Scan for the cell matching the given text and deliver its (X, Y) coordinate at center. 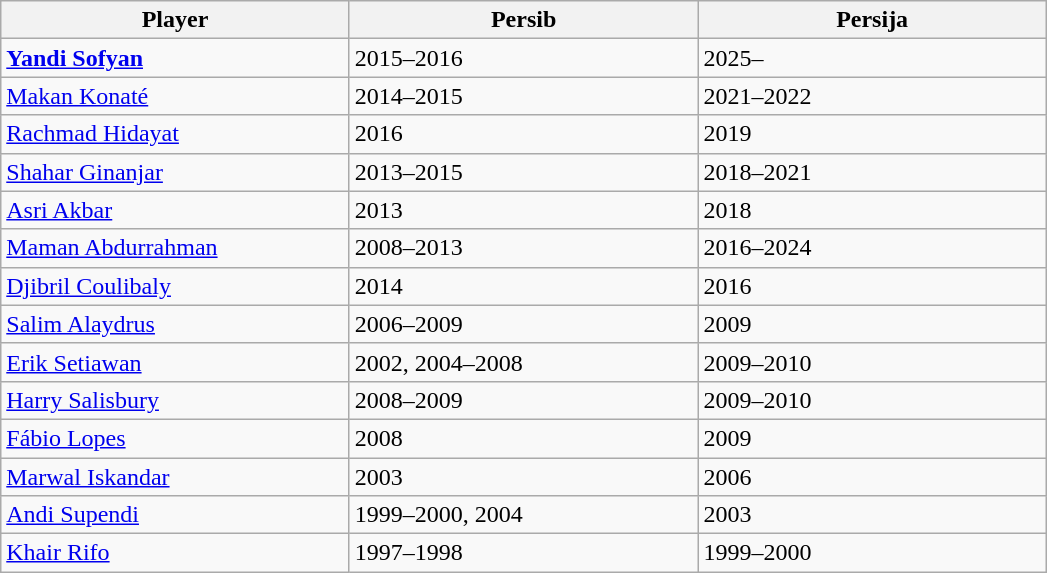
2025– (872, 58)
2015–2016 (524, 58)
2008 (524, 438)
1999–2000, 2004 (524, 515)
Yandi Sofyan (176, 58)
Rachmad Hidayat (176, 134)
2019 (872, 134)
2021–2022 (872, 96)
2013 (524, 210)
2014–2015 (524, 96)
2013–2015 (524, 172)
Persija (872, 20)
Erik Setiawan (176, 362)
2008–2013 (524, 248)
Salim Alaydrus (176, 324)
2018 (872, 210)
2006 (872, 477)
Fábio Lopes (176, 438)
2014 (524, 286)
1999–2000 (872, 553)
2006–2009 (524, 324)
Shahar Ginanjar (176, 172)
2016–2024 (872, 248)
Khair Rifo (176, 553)
2008–2009 (524, 400)
Djibril Coulibaly (176, 286)
Makan Konaté (176, 96)
1997–1998 (524, 553)
2018–2021 (872, 172)
Harry Salisbury (176, 400)
Asri Akbar (176, 210)
Andi Supendi (176, 515)
Marwal Iskandar (176, 477)
Maman Abdurrahman (176, 248)
Persib (524, 20)
Player (176, 20)
2002, 2004–2008 (524, 362)
